Extract the [x, y] coordinate from the center of the cell holding the provided text.  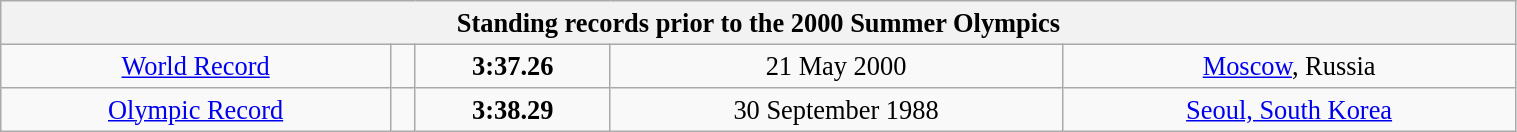
21 May 2000 [836, 66]
30 September 1988 [836, 109]
Moscow, Russia [1289, 66]
Seoul, South Korea [1289, 109]
3:37.26 [512, 66]
World Record [196, 66]
3:38.29 [512, 109]
Olympic Record [196, 109]
Standing records prior to the 2000 Summer Olympics [758, 22]
